Find where the given text appears and provide that cell's center as (x, y) coordinate. 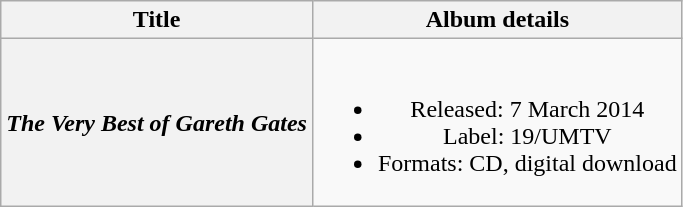
Released: 7 March 2014Label: 19/UMTVFormats: CD, digital download (497, 122)
Title (157, 20)
Album details (497, 20)
The Very Best of Gareth Gates (157, 122)
